For the text-containing cell, return its midpoint in (X, Y) coordinate format. 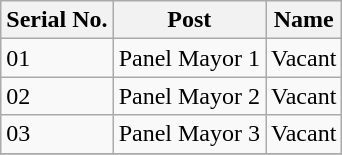
02 (57, 96)
Name (304, 20)
Panel Mayor 1 (189, 58)
Panel Mayor 2 (189, 96)
01 (57, 58)
03 (57, 134)
Panel Mayor 3 (189, 134)
Post (189, 20)
Serial No. (57, 20)
